Determine the (X, Y) coordinate at the center of the cell enclosing the given text.  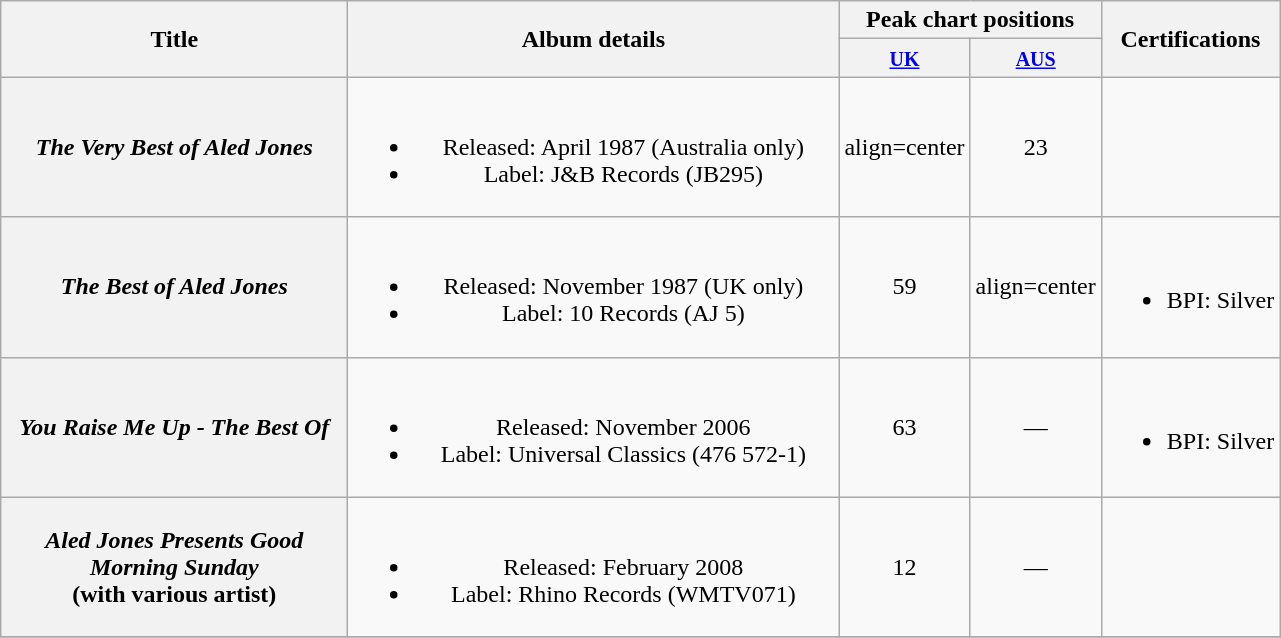
12 (904, 567)
Released: November 1987 (UK only)Label: 10 Records (AJ 5) (594, 287)
59 (904, 287)
Released: April 1987 (Australia only)Label: J&B Records (JB295) (594, 147)
AUS (1036, 58)
You Raise Me Up - The Best Of (174, 427)
UK (904, 58)
Aled Jones Presents Good Morning Sunday (with various artist) (174, 567)
The Very Best of Aled Jones (174, 147)
23 (1036, 147)
Certifications (1190, 39)
Peak chart positions (970, 20)
Album details (594, 39)
Released: November 2006Label: Universal Classics (476 572-1) (594, 427)
The Best of Aled Jones (174, 287)
Title (174, 39)
Released: February 2008Label: Rhino Records (WMTV071) (594, 567)
63 (904, 427)
